Capture the cell that displays the provided text and extract its (X, Y) central coordinate. 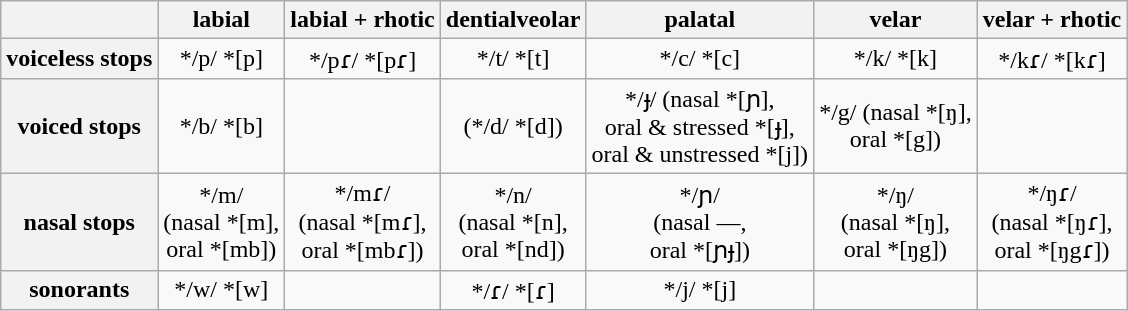
*/m/(nasal *[m],oral *[mb]) (222, 222)
*/ŋ/(nasal *[ŋ],oral *[ŋg]) (896, 222)
palatal (700, 20)
nasal stops (80, 222)
dentialveolar (513, 20)
*/p/ *[p] (222, 59)
*/c/ *[c] (700, 59)
sonorants (80, 290)
*/ŋɾ/(nasal *[ŋɾ],oral *[ŋgɾ]) (1052, 222)
*/n/(nasal *[n],oral *[nd]) (513, 222)
*/j/ *[j] (700, 290)
*/g/ (nasal *[ŋ],oral *[g]) (896, 126)
*/ɲ/(nasal —,oral *[ɲɟ]) (700, 222)
labial + rhotic (362, 20)
voiced stops (80, 126)
labial (222, 20)
*/ɾ/ *[ɾ] (513, 290)
voiceless stops (80, 59)
*/ɟ/ (nasal *[ɲ],oral & stressed *[ɟ],oral & unstressed *[j]) (700, 126)
*/mɾ/(nasal *[mɾ],oral *[mbɾ]) (362, 222)
*/t/ *[t] (513, 59)
*/w/ *[w] (222, 290)
*/k/ *[k] (896, 59)
velar + rhotic (1052, 20)
*/b/ *[b] (222, 126)
velar (896, 20)
*/kɾ/ *[kɾ] (1052, 59)
(*/d/ *[d]) (513, 126)
*/pɾ/ *[pɾ] (362, 59)
